Find where the given text appears and provide that cell's center as [X, Y] coordinate. 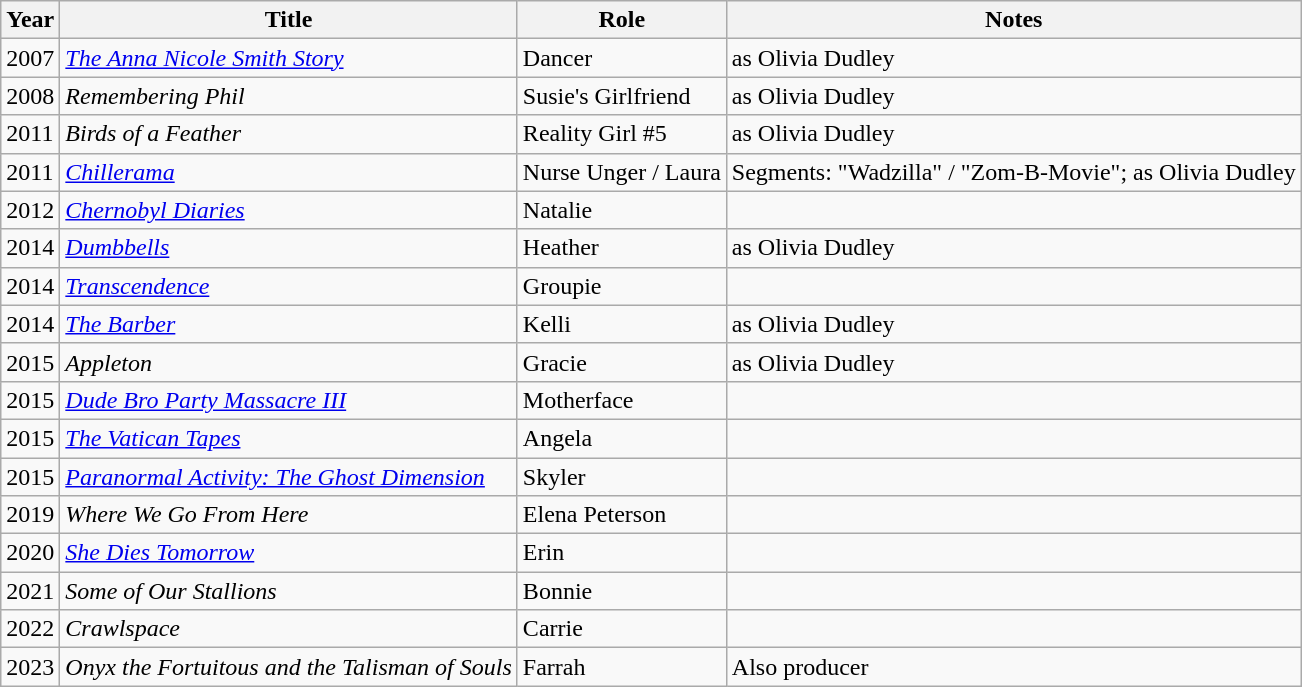
2023 [30, 667]
Crawlspace [289, 629]
Heather [622, 248]
Bonnie [622, 591]
The Anna Nicole Smith Story [289, 58]
Title [289, 20]
Notes [1014, 20]
Year [30, 20]
Transcendence [289, 286]
Role [622, 20]
Farrah [622, 667]
Dude Bro Party Massacre III [289, 400]
Susie's Girlfriend [622, 96]
Angela [622, 438]
Chillerama [289, 172]
Dumbbells [289, 248]
Kelli [622, 324]
She Dies Tomorrow [289, 553]
Natalie [622, 210]
2021 [30, 591]
Groupie [622, 286]
The Barber [289, 324]
The Vatican Tapes [289, 438]
Some of Our Stallions [289, 591]
2022 [30, 629]
Reality Girl #5 [622, 134]
Nurse Unger / Laura [622, 172]
Appleton [289, 362]
Birds of a Feather [289, 134]
Motherface [622, 400]
2020 [30, 553]
Segments: "Wadzilla" / "Zom-B-Movie"; as Olivia Dudley [1014, 172]
Skyler [622, 477]
Remembering Phil [289, 96]
Gracie [622, 362]
2019 [30, 515]
2008 [30, 96]
Erin [622, 553]
Dancer [622, 58]
Where We Go From Here [289, 515]
Chernobyl Diaries [289, 210]
Carrie [622, 629]
Elena Peterson [622, 515]
Paranormal Activity: The Ghost Dimension [289, 477]
2007 [30, 58]
2012 [30, 210]
Onyx the Fortuitous and the Talisman of Souls [289, 667]
Also producer [1014, 667]
